Locate the cell with the specified text and output its [x, y] center coordinate. 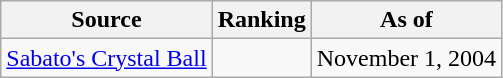
Source [106, 20]
November 1, 2004 [406, 58]
Sabato's Crystal Ball [106, 58]
As of [406, 20]
Ranking [262, 20]
